Identify which cell holds the provided text, then report its (x, y) central coordinate. 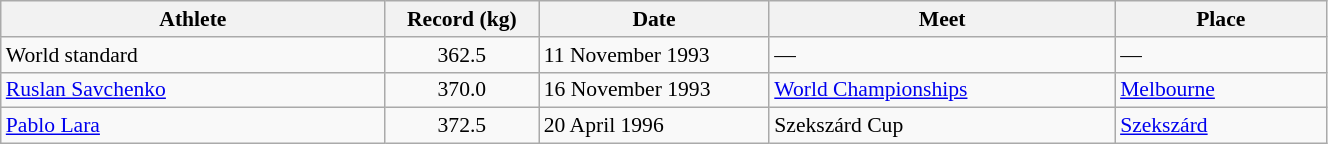
372.5 (462, 126)
370.0 (462, 90)
Record (kg) (462, 19)
World standard (193, 55)
Ruslan Savchenko (193, 90)
World Championships (942, 90)
11 November 1993 (654, 55)
Date (654, 19)
Athlete (193, 19)
Szekszárd (1220, 126)
Szekszárd Cup (942, 126)
Melbourne (1220, 90)
362.5 (462, 55)
Place (1220, 19)
Pablo Lara (193, 126)
20 April 1996 (654, 126)
Meet (942, 19)
16 November 1993 (654, 90)
